Return the (x, y) coordinate for the center point of the cell that contains the specified text.  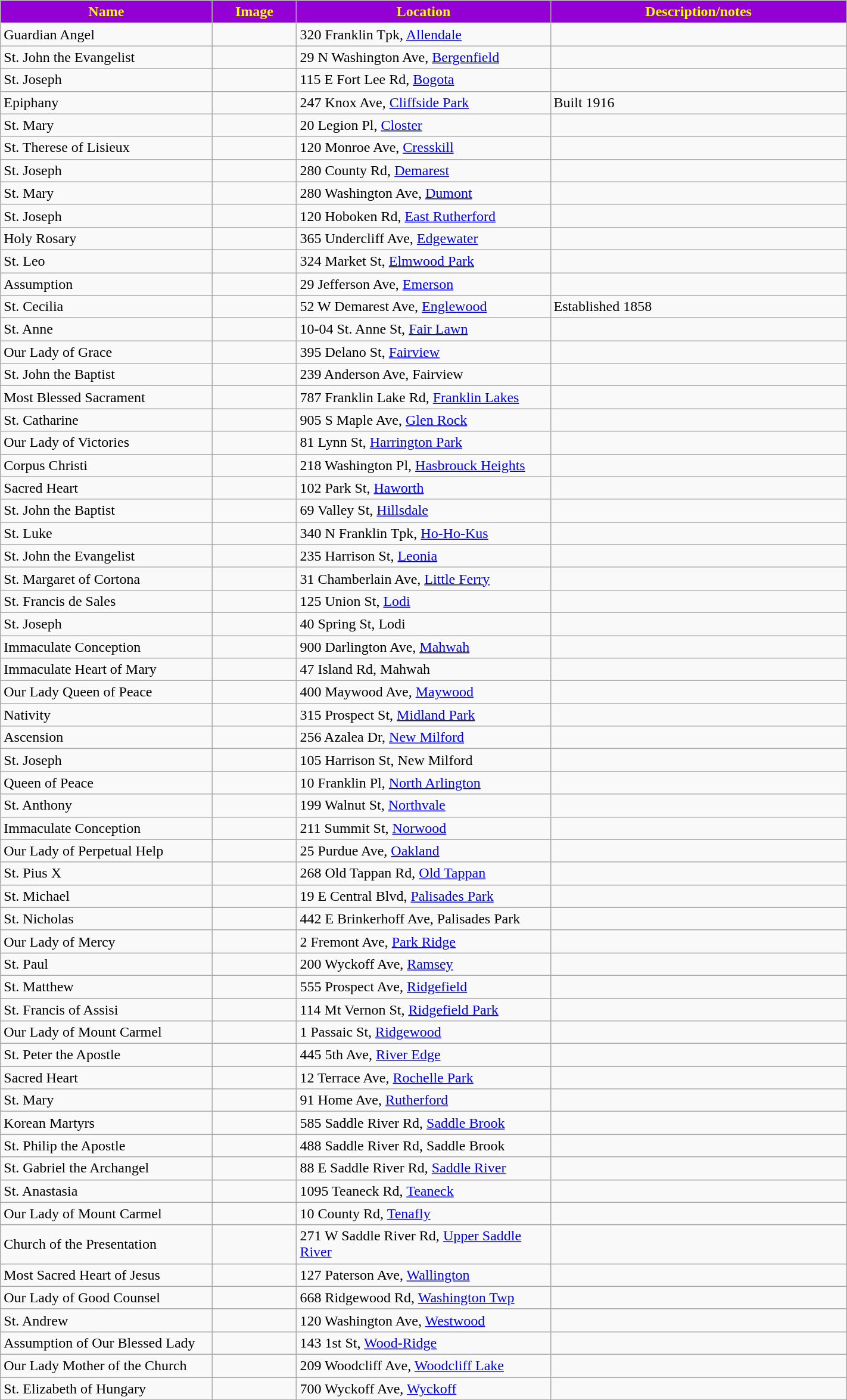
91 Home Ave, Rutherford (423, 1100)
10 County Rd, Tenafly (423, 1214)
1095 Teaneck Rd, Teaneck (423, 1191)
St. Elizabeth of Hungary (106, 1389)
10-04 St. Anne St, Fair Lawn (423, 329)
320 Franklin Tpk, Allendale (423, 35)
Our Lady Mother of the Church (106, 1365)
29 N Washington Ave, Bergenfield (423, 57)
Nativity (106, 715)
218 Washington Pl, Hasbrouck Heights (423, 465)
199 Walnut St, Northvale (423, 805)
20 Legion Pl, Closter (423, 125)
Assumption of Our Blessed Lady (106, 1343)
Most Sacred Heart of Jesus (106, 1275)
St. Cecilia (106, 307)
400 Maywood Ave, Maywood (423, 692)
235 Harrison St, Leonia (423, 556)
St. Pius X (106, 873)
St. Michael (106, 896)
Assumption (106, 284)
Our Lady of Mercy (106, 941)
585 Saddle River Rd, Saddle Brook (423, 1123)
445 5th Ave, River Edge (423, 1055)
St. Peter the Apostle (106, 1055)
25 Purdue Ave, Oakland (423, 851)
St. Leo (106, 261)
Church of the Presentation (106, 1244)
102 Park St, Haworth (423, 488)
St. Gabriel the Archangel (106, 1168)
200 Wyckoff Ave, Ramsey (423, 964)
120 Washington Ave, Westwood (423, 1320)
340 N Franklin Tpk, Ho-Ho-Kus (423, 533)
395 Delano St, Fairview (423, 352)
Ascension (106, 738)
787 Franklin Lake Rd, Franklin Lakes (423, 397)
St. Catharine (106, 420)
211 Summit St, Norwood (423, 828)
69 Valley St, Hillsdale (423, 511)
47 Island Rd, Mahwah (423, 670)
324 Market St, Elmwood Park (423, 261)
31 Chamberlain Ave, Little Ferry (423, 578)
2 Fremont Ave, Park Ridge (423, 941)
St. Matthew (106, 987)
12 Terrace Ave, Rochelle Park (423, 1078)
St. Andrew (106, 1320)
St. Anthony (106, 805)
Queen of Peace (106, 783)
271 W Saddle River Rd, Upper Saddle River (423, 1244)
905 S Maple Ave, Glen Rock (423, 420)
Established 1858 (698, 307)
115 E Fort Lee Rd, Bogota (423, 80)
268 Old Tappan Rd, Old Tappan (423, 873)
125 Union St, Lodi (423, 601)
Our Lady of Grace (106, 352)
Our Lady Queen of Peace (106, 692)
81 Lynn St, Harrington Park (423, 443)
Location (423, 12)
Immaculate Heart of Mary (106, 670)
Guardian Angel (106, 35)
St. Therese of Lisieux (106, 148)
442 E Brinkerhoff Ave, Palisades Park (423, 919)
668 Ridgewood Rd, Washington Twp (423, 1298)
239 Anderson Ave, Fairview (423, 375)
209 Woodcliff Ave, Woodcliff Lake (423, 1365)
19 E Central Blvd, Palisades Park (423, 896)
127 Paterson Ave, Wallington (423, 1275)
Our Lady of Victories (106, 443)
Description/notes (698, 12)
St. Margaret of Cortona (106, 578)
St. Luke (106, 533)
St. Anne (106, 329)
Korean Martyrs (106, 1123)
Our Lady of Good Counsel (106, 1298)
Corpus Christi (106, 465)
900 Darlington Ave, Mahwah (423, 646)
143 1st St, Wood-Ridge (423, 1343)
St. Francis of Assisi (106, 1010)
Our Lady of Perpetual Help (106, 851)
365 Undercliff Ave, Edgewater (423, 238)
St. Paul (106, 964)
29 Jefferson Ave, Emerson (423, 284)
315 Prospect St, Midland Park (423, 715)
105 Harrison St, New Milford (423, 760)
St. Philip the Apostle (106, 1146)
247 Knox Ave, Cliffside Park (423, 102)
Epiphany (106, 102)
St. Francis de Sales (106, 601)
114 Mt Vernon St, Ridgefield Park (423, 1010)
Image (254, 12)
120 Hoboken Rd, East Rutherford (423, 216)
Most Blessed Sacrament (106, 397)
Holy Rosary (106, 238)
280 Washington Ave, Dumont (423, 193)
52 W Demarest Ave, Englewood (423, 307)
120 Monroe Ave, Cresskill (423, 148)
St. Anastasia (106, 1191)
10 Franklin Pl, North Arlington (423, 783)
1 Passaic St, Ridgewood (423, 1032)
256 Azalea Dr, New Milford (423, 738)
555 Prospect Ave, Ridgefield (423, 987)
Name (106, 12)
488 Saddle River Rd, Saddle Brook (423, 1146)
40 Spring St, Lodi (423, 624)
Built 1916 (698, 102)
88 E Saddle River Rd, Saddle River (423, 1168)
280 County Rd, Demarest (423, 170)
St. Nicholas (106, 919)
700 Wyckoff Ave, Wyckoff (423, 1389)
